Search for the cell housing the specified text and yield its [X, Y] center coordinate. 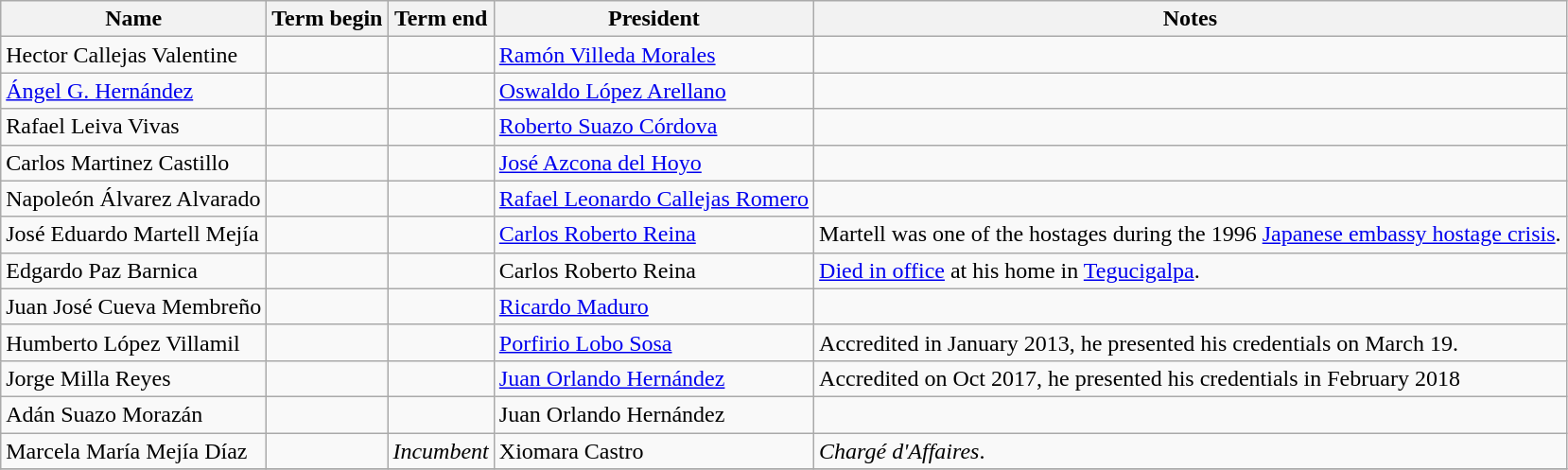
Jorge Milla Reyes [134, 378]
José Eduardo Martell Mejía [134, 235]
Rafael Leiva Vivas [134, 127]
Rafael Leonardo Callejas Romero [653, 199]
José Azcona del Hoyo [653, 163]
Notes [1191, 19]
Xiomara Castro [653, 451]
Chargé d'Affaires. [1191, 451]
Roberto Suazo Córdova [653, 127]
Accredited on Oct 2017, he presented his credentials in February 2018 [1191, 378]
Accredited in January 2013, he presented his credentials on March 19. [1191, 342]
Name [134, 19]
Marcela María Mejía Díaz [134, 451]
Ricardo Maduro [653, 306]
Died in office at his home in Tegucigalpa. [1191, 270]
Hector Callejas Valentine [134, 55]
Martell was one of the hostages during the 1996 Japanese embassy hostage crisis. [1191, 235]
Ramón Villeda Morales [653, 55]
Ángel G. Hernández [134, 91]
Carlos Martinez Castillo [134, 163]
Term begin [327, 19]
Incumbent [441, 451]
Juan José Cueva Membreño [134, 306]
Adán Suazo Morazán [134, 414]
Term end [441, 19]
Humberto López Villamil [134, 342]
Napoleón Álvarez Alvarado [134, 199]
President [653, 19]
Oswaldo López Arellano [653, 91]
Porfirio Lobo Sosa [653, 342]
Edgardo Paz Barnica [134, 270]
